Find where the given text appears and provide that cell's center as (x, y) coordinate. 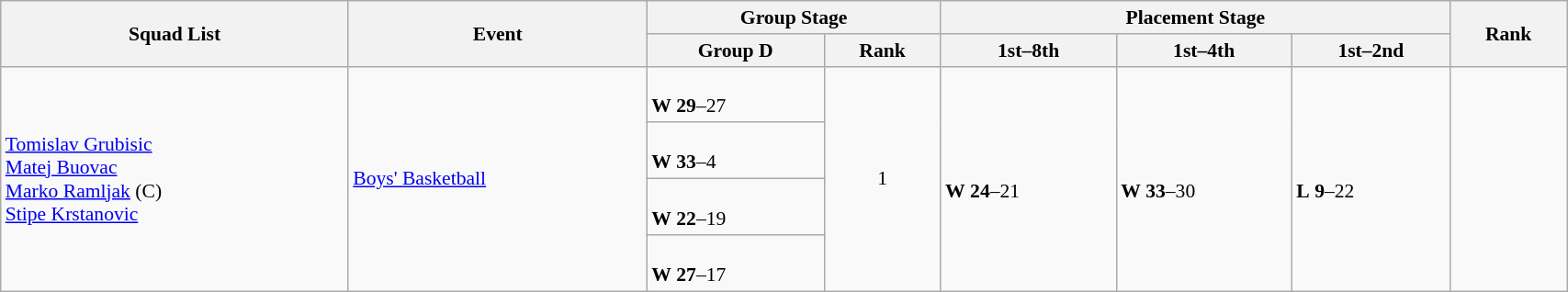
Event (498, 33)
1st–4th (1203, 51)
W 29–27 (735, 94)
W 22–19 (735, 208)
W 27–17 (735, 263)
W 24–21 (1029, 178)
Group D (735, 51)
W 33–4 (735, 151)
1st–2nd (1371, 51)
W 33–30 (1203, 178)
1st–8th (1029, 51)
Boys' Basketball (498, 178)
Squad List (175, 33)
Tomislav GrubisicMatej BuovacMarko Ramljak (C)Stipe Krstanovic (175, 178)
1 (882, 178)
Group Stage (794, 17)
L 9–22 (1371, 178)
Placement Stage (1196, 17)
